Extract the (x, y) coordinate from the center of the cell holding the provided text.  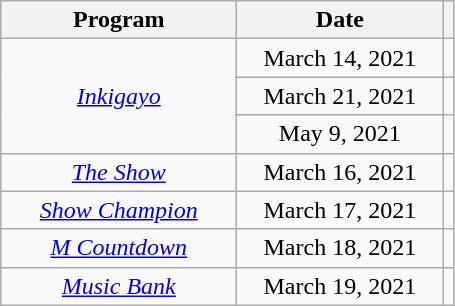
March 17, 2021 (340, 210)
The Show (119, 172)
March 14, 2021 (340, 58)
M Countdown (119, 248)
Program (119, 20)
May 9, 2021 (340, 134)
Show Champion (119, 210)
Music Bank (119, 286)
Inkigayo (119, 96)
March 18, 2021 (340, 248)
March 21, 2021 (340, 96)
March 19, 2021 (340, 286)
March 16, 2021 (340, 172)
Date (340, 20)
